Locate the cell with the specified text and output its (x, y) center coordinate. 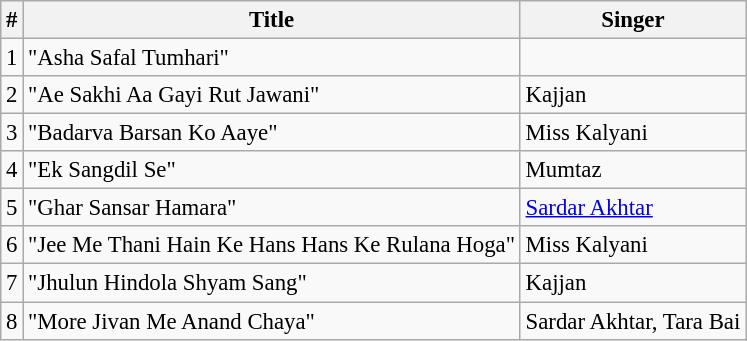
Title (272, 20)
1 (12, 58)
Sardar Akhtar (632, 208)
"More Jivan Me Anand Chaya" (272, 321)
7 (12, 283)
Sardar Akhtar, Tara Bai (632, 321)
"Ek Sangdil Se" (272, 170)
8 (12, 321)
"Asha Safal Tumhari" (272, 58)
# (12, 20)
Singer (632, 20)
5 (12, 208)
2 (12, 95)
3 (12, 133)
"Ghar Sansar Hamara" (272, 208)
6 (12, 245)
"Jee Me Thani Hain Ke Hans Hans Ke Rulana Hoga" (272, 245)
Mumtaz (632, 170)
"Ae Sakhi Aa Gayi Rut Jawani" (272, 95)
"Jhulun Hindola Shyam Sang" (272, 283)
"Badarva Barsan Ko Aaye" (272, 133)
4 (12, 170)
